Detect which cell encompasses the target text, then output its [x, y] center coordinate. 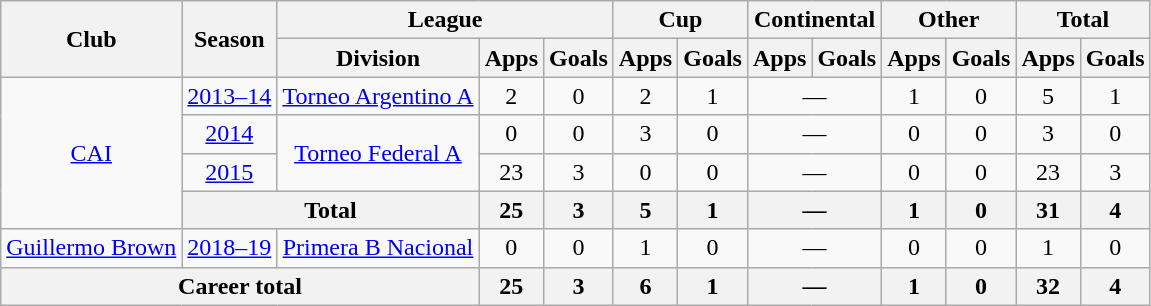
Cup [680, 20]
Continental [814, 20]
League [445, 20]
2014 [230, 134]
Club [92, 39]
Primera B Nacional [378, 248]
2013–14 [230, 96]
31 [1048, 210]
Season [230, 39]
32 [1048, 286]
Other [949, 20]
2018–19 [230, 248]
Career total [240, 286]
Torneo Federal A [378, 153]
2015 [230, 172]
Guillermo Brown [92, 248]
6 [645, 286]
Torneo Argentino A [378, 96]
CAI [92, 153]
Division [378, 58]
